Locate the cell with the specified text and output its (X, Y) center coordinate. 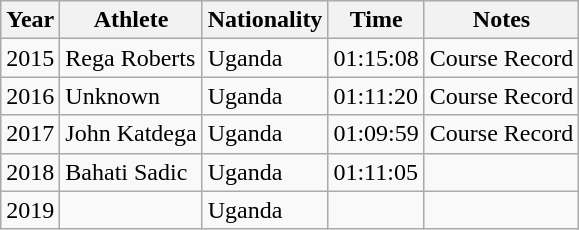
2015 (30, 58)
John Katdega (131, 134)
2016 (30, 96)
Nationality (265, 20)
Year (30, 20)
Bahati Sadic (131, 172)
01:11:05 (376, 172)
Notes (501, 20)
Athlete (131, 20)
01:11:20 (376, 96)
2018 (30, 172)
Rega Roberts (131, 58)
Time (376, 20)
2017 (30, 134)
01:09:59 (376, 134)
Unknown (131, 96)
2019 (30, 210)
01:15:08 (376, 58)
